From the cell containing the given text, extract its center point as [x, y] coordinate. 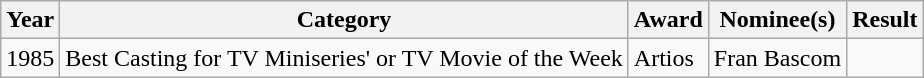
Fran Bascom [777, 58]
Award [668, 20]
Artios [668, 58]
Result [885, 20]
Year [30, 20]
Category [344, 20]
Best Casting for TV Miniseries' or TV Movie of the Week [344, 58]
1985 [30, 58]
Nominee(s) [777, 20]
